Return [x, y] of the center of cell containing provided text 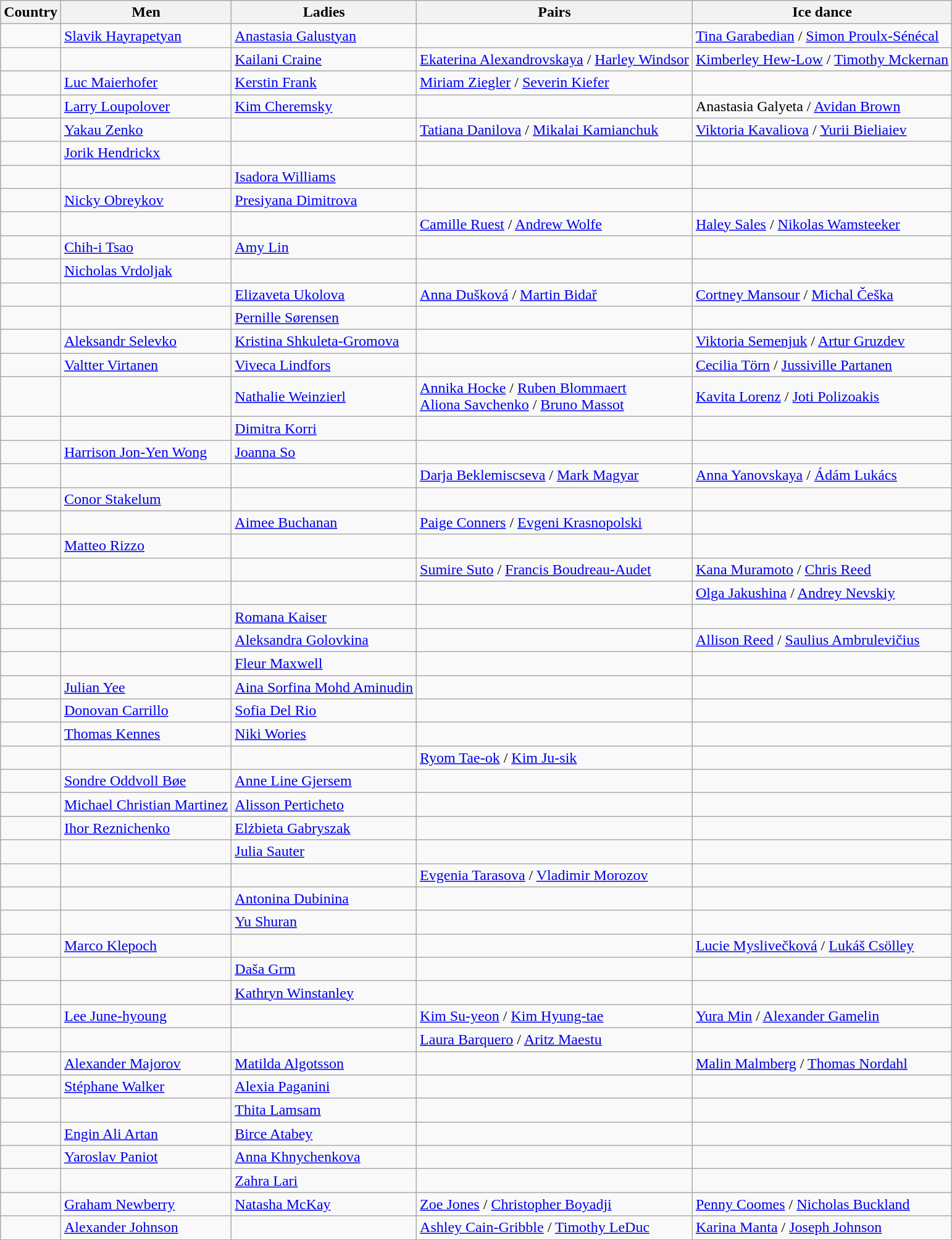
Anna Dušková / Martin Bidař [554, 295]
Jorik Hendrickx [146, 153]
Thita Lamsam [324, 1110]
Valtter Virtanen [146, 365]
Ekaterina Alexandrovskaya / Harley Windsor [554, 59]
Matteo Rizzo [146, 546]
Graham Newberry [146, 1204]
Anne Line Gjersem [324, 781]
Ice dance [822, 12]
Alexander Majorov [146, 1063]
Anastasia Galyeta / Avidan Brown [822, 106]
Tina Garabedian / Simon Proulx-Sénécal [822, 36]
Viktoria Semenjuk / Artur Gruzdev [822, 341]
Alisson Perticheto [324, 805]
Nicky Obreykov [146, 200]
Matilda Algotsson [324, 1063]
Chih-i Tsao [146, 247]
Yura Min / Alexander Gamelin [822, 1016]
Ashley Cain-Gribble / Timothy LeDuc [554, 1228]
Kimberley Hew-Low / Timothy Mckernan [822, 59]
Kerstin Frank [324, 83]
Sofia Del Rio [324, 711]
Joanna So [324, 452]
Kim Cheremsky [324, 106]
Ihor Reznichenko [146, 828]
Larry Loupolover [146, 106]
Daša Grm [324, 969]
Kana Muramoto / Chris Reed [822, 569]
Kristina Shkuleta-Gromova [324, 341]
Nicholas Vrdoljak [146, 270]
Amy Lin [324, 247]
Presiyana Dimitrova [324, 200]
Lee June-hyoung [146, 1016]
Alexander Johnson [146, 1228]
Kailani Craine [324, 59]
Men [146, 12]
Viktoria Kavaliova / Yurii Bieliaiev [822, 130]
Birce Atabey [324, 1134]
Alexia Paganini [324, 1087]
Kavita Lorenz / Joti Polizoakis [822, 396]
Yu Shuran [324, 922]
Antonina Dubinina [324, 899]
Kathryn Winstanley [324, 992]
Kim Su-yeon / Kim Hyung-tae [554, 1016]
Thomas Kennes [146, 734]
Pairs [554, 12]
Olga Jakushina / Andrey Nevskiy [822, 593]
Sondre Oddvoll Bøe [146, 781]
Julia Sauter [324, 852]
Paige Conners / Evgeni Krasnopolski [554, 522]
Fleur Maxwell [324, 663]
Yaroslav Paniot [146, 1157]
Pernille Sørensen [324, 318]
Romana Kaiser [324, 616]
Isadora Williams [324, 177]
Cecilia Törn / Jussiville Partanen [822, 365]
Annika Hocke / Ruben Blommaert Aliona Savchenko / Bruno Massot [554, 396]
Haley Sales / Nikolas Wamsteeker [822, 224]
Camille Ruest / Andrew Wolfe [554, 224]
Aleksandra Golovkina [324, 640]
Laura Barquero / Aritz Maestu [554, 1039]
Malin Malmberg / Thomas Nordahl [822, 1063]
Elżbieta Gabryszak [324, 828]
Ryom Tae-ok / Kim Ju-sik [554, 758]
Dimitra Korri [324, 429]
Elizaveta Ukolova [324, 295]
Country [31, 12]
Yakau Zenko [146, 130]
Karina Manta / Joseph Johnson [822, 1228]
Aleksandr Selevko [146, 341]
Harrison Jon-Yen Wong [146, 452]
Lucie Myslivečková / Lukáš Csölley [822, 945]
Sumire Suto / Francis Boudreau-Audet [554, 569]
Conor Stakelum [146, 499]
Niki Wories [324, 734]
Michael Christian Martinez [146, 805]
Zoe Jones / Christopher Boyadji [554, 1204]
Allison Reed / Saulius Ambrulevičius [822, 640]
Aina Sorfina Mohd Aminudin [324, 687]
Julian Yee [146, 687]
Penny Coomes / Nicholas Buckland [822, 1204]
Anna Yanovskaya / Ádám Lukács [822, 475]
Nathalie Weinzierl [324, 396]
Tatiana Danilova / Mikalai Kamianchuk [554, 130]
Miriam Ziegler / Severin Kiefer [554, 83]
Stéphane Walker [146, 1087]
Anastasia Galustyan [324, 36]
Luc Maierhofer [146, 83]
Cortney Mansour / Michal Češka [822, 295]
Slavik Hayrapetyan [146, 36]
Donovan Carrillo [146, 711]
Evgenia Tarasova / Vladimir Morozov [554, 875]
Zahra Lari [324, 1181]
Viveca Lindfors [324, 365]
Engin Ali Artan [146, 1134]
Anna Khnychenkova [324, 1157]
Aimee Buchanan [324, 522]
Marco Klepoch [146, 945]
Natasha McKay [324, 1204]
Darja Beklemiscseva / Mark Magyar [554, 475]
Ladies [324, 12]
